Scan for the cell matching the given text and deliver its [x, y] coordinate at center. 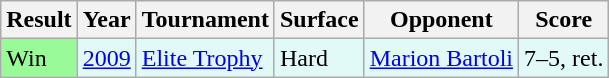
Win [39, 58]
Opponent [441, 20]
2009 [106, 58]
Hard [319, 58]
Result [39, 20]
Elite Trophy [205, 58]
Year [106, 20]
Marion Bartoli [441, 58]
Tournament [205, 20]
Surface [319, 20]
Score [564, 20]
7–5, ret. [564, 58]
